Scan for the cell matching the given text and deliver its (X, Y) coordinate at center. 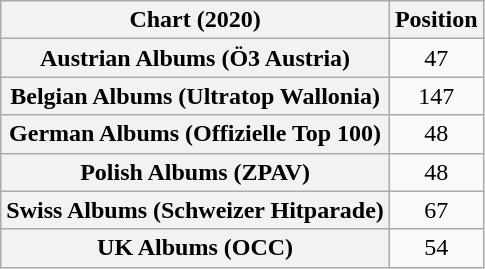
Position (436, 20)
54 (436, 248)
47 (436, 58)
Chart (2020) (196, 20)
Belgian Albums (Ultratop Wallonia) (196, 96)
UK Albums (OCC) (196, 248)
Polish Albums (ZPAV) (196, 172)
Swiss Albums (Schweizer Hitparade) (196, 210)
67 (436, 210)
147 (436, 96)
German Albums (Offizielle Top 100) (196, 134)
Austrian Albums (Ö3 Austria) (196, 58)
